Find where the given text appears and provide that cell's center as (X, Y) coordinate. 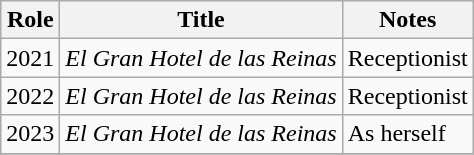
Notes (408, 20)
2023 (30, 134)
As herself (408, 134)
Role (30, 20)
2021 (30, 58)
Title (201, 20)
2022 (30, 96)
